For the text-containing cell, return its midpoint in (X, Y) coordinate format. 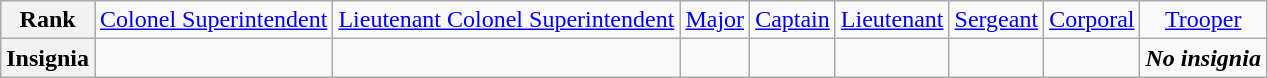
Major (715, 20)
Insignia (48, 58)
Corporal (1092, 20)
No insignia (1203, 58)
Lieutenant Colonel Superintendent (506, 20)
Colonel Superintendent (214, 20)
Lieutenant (892, 20)
Rank (48, 20)
Trooper (1203, 20)
Sergeant (996, 20)
Captain (793, 20)
